Search for the cell housing the specified text and yield its [X, Y] center coordinate. 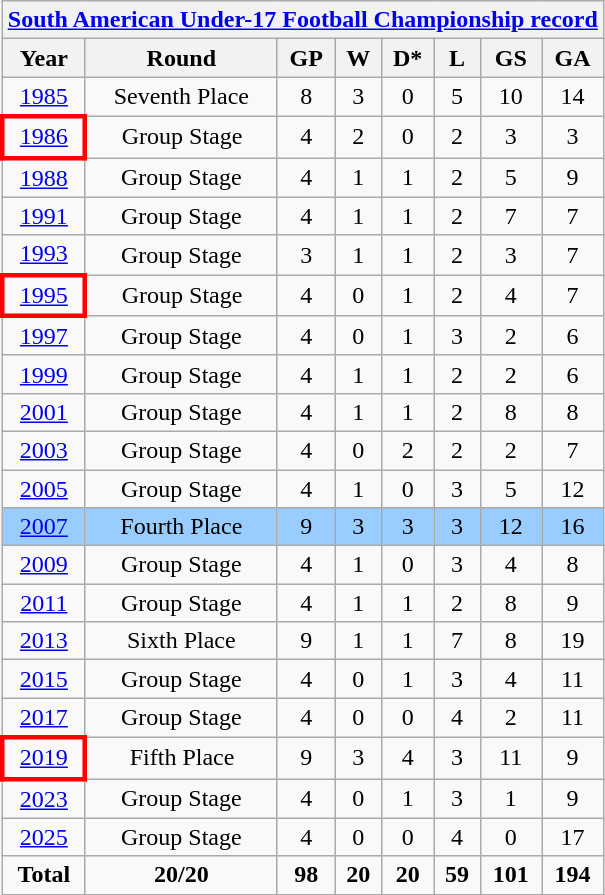
2001 [44, 412]
2011 [44, 603]
14 [573, 97]
10 [511, 97]
101 [511, 875]
2025 [44, 837]
1986 [44, 136]
1995 [44, 296]
2003 [44, 450]
194 [573, 875]
Total [44, 875]
1997 [44, 336]
Year [44, 58]
17 [573, 837]
Round [181, 58]
16 [573, 527]
2019 [44, 758]
19 [573, 641]
2013 [44, 641]
1993 [44, 255]
D* [408, 58]
W [358, 58]
20/20 [181, 875]
2005 [44, 489]
South American Under-17 Football Championship record [302, 20]
1988 [44, 178]
1991 [44, 216]
GA [573, 58]
2017 [44, 718]
Fourth Place [181, 527]
GS [511, 58]
2023 [44, 798]
Sixth Place [181, 641]
1999 [44, 374]
98 [306, 875]
GP [306, 58]
1985 [44, 97]
59 [457, 875]
2007 [44, 527]
Fifth Place [181, 758]
Seventh Place [181, 97]
L [457, 58]
2015 [44, 679]
2009 [44, 565]
